Find where the given text appears and provide that cell's center as (X, Y) coordinate. 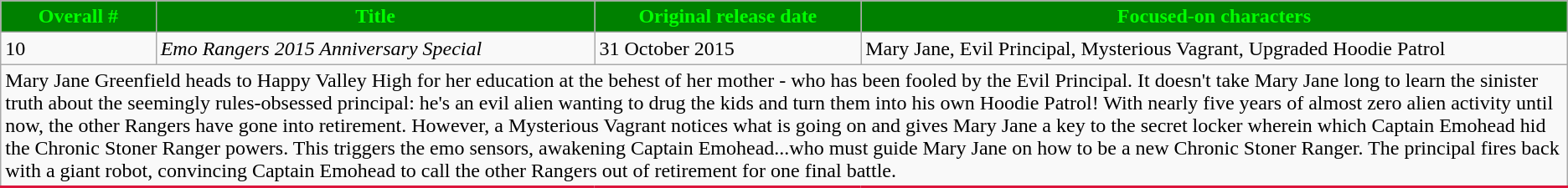
Overall # (79, 17)
Mary Jane, Evil Principal, Mysterious Vagrant, Upgraded Hoodie Patrol (1215, 48)
Title (375, 17)
Focused-on characters (1215, 17)
10 (79, 48)
Original release date (728, 17)
Emo Rangers 2015 Anniversary Special (375, 48)
31 October 2015 (728, 48)
